For the text-containing cell, return its midpoint in [x, y] coordinate format. 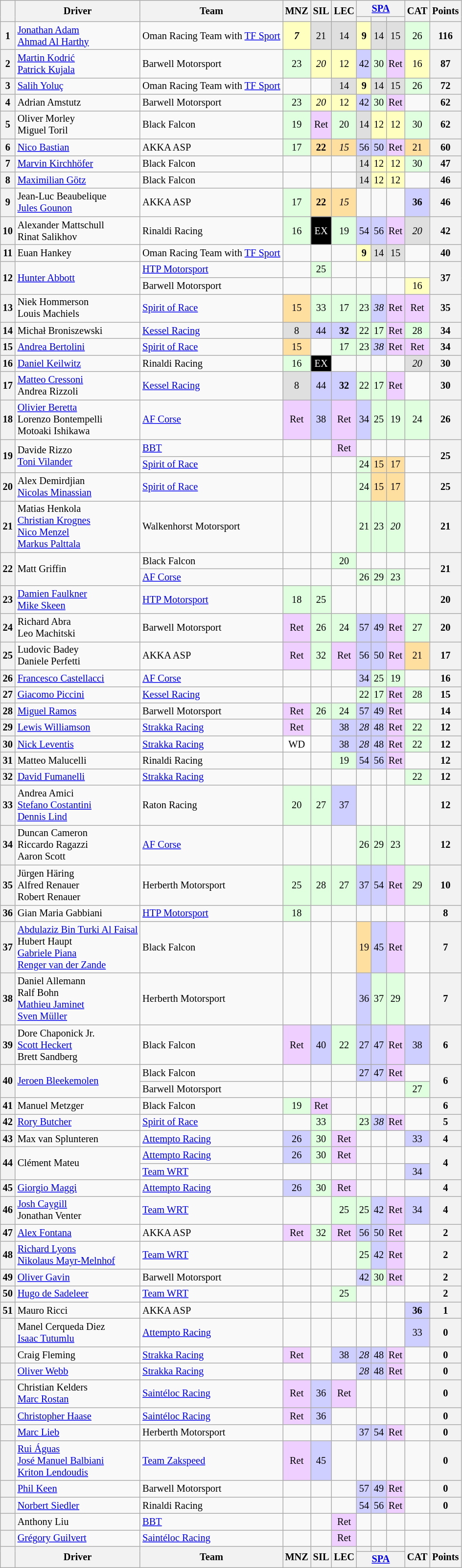
Olivier Beretta Lorenzo Bontempelli Motoaki Ishikawa [77, 420]
Manel Cerqueda Diez Isaac Tutumlu [77, 1332]
WD [297, 744]
Maximilian Götz [77, 180]
31 [8, 760]
51 [8, 1310]
Jürgen Häring Alfred Renauer Robert Renauer [77, 885]
Oliver Webb [77, 1371]
Matias Henkola Christian Krognes Nico Menzel Markus Palttala [77, 527]
3 [8, 86]
Giorgio Maggi [77, 1188]
Daniel Keilwitz [77, 363]
Matteo Malucelli [77, 760]
Oliver Gavin [77, 1277]
Hugo de Sadeleer [77, 1294]
Jeroen Bleekemolen [77, 1081]
Marc Lieb [77, 1433]
Francesco Castellacci [77, 678]
Craig Fleming [77, 1355]
Manuel Metzger [77, 1106]
Dore Chaponick Jr. Scott Heckert Brett Sandberg [77, 1045]
Martin Kodrić Patrick Kujala [77, 64]
Jonathan Adam Ahmad Al Harthy [77, 36]
72 [445, 86]
Niek Hommerson Louis Machiels [77, 308]
Alex Demirdjian Nicolas Minassian [77, 486]
13 [8, 308]
Oliver Morley Miguel Toril [77, 125]
Giacomo Piccini [77, 695]
David Fumanelli [77, 777]
39 [8, 1045]
Josh Caygill Jonathan Venter [77, 1210]
Matt Griffin [77, 569]
Gian Maria Gabbiani [77, 913]
Davide Rizzo Toni Vilander [77, 456]
Raton Racing [211, 805]
Richard Abra Leo Machitski [77, 628]
Rory Butcher [77, 1122]
Euan Hankey [77, 253]
Daniel Allemann Ralf Bohn Mathieu Jaminet Sven Müller [77, 999]
Andrea Amici Stefano Costantini Dennis Lind [77, 805]
Jean-Luc Beaubelique Jules Gounon [77, 202]
Damien Faulkner Mike Skeen [77, 599]
41 [8, 1106]
Nick Leventis [77, 744]
Mauro Ricci [77, 1310]
Rui Águas José Manuel Balbiani Kriton Lendoudis [77, 1460]
116 [445, 36]
Alexander Mattschull Rinat Salikhov [77, 231]
Richard Lyons Nikolaus Mayr-Melnhof [77, 1255]
Alex Fontana [77, 1233]
Marvin Kirchhöfer [77, 164]
Ludovic Badey Daniele Perfetti [77, 656]
Salih Yoluç [77, 86]
Nico Bastian [77, 147]
Andrea Bertolini [77, 347]
Lewis Williamson [77, 728]
Christian Kelders Marc Rostan [77, 1393]
11 [8, 253]
Abdulaziz Bin Turki Al Faisal Hubert Haupt Gabriele Piana Renger van der Zande [77, 947]
Phil Keen [77, 1489]
Team Zakspeed [211, 1460]
Hunter Abbott [77, 278]
Adrian Amstutz [77, 103]
Grégory Guilvert [77, 1538]
60 [445, 147]
Duncan Cameron Riccardo Ragazzi Aaron Scott [77, 845]
43 [8, 1139]
Norbert Siedler [77, 1505]
Miguel Ramos [77, 711]
Christopher Haase [77, 1416]
Michał Broniszewski [77, 331]
Max van Splunteren [77, 1139]
Clément Mateu [77, 1164]
87 [445, 64]
Anthony Liu [77, 1522]
Walkenhorst Motorsport [211, 527]
Matteo Cressoni Andrea Rizzoli [77, 386]
